Detect which cell encompasses the target text, then output its [x, y] center coordinate. 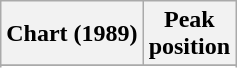
Chart (1989) [72, 34]
Peakposition [189, 34]
